Search for the cell housing the specified text and yield its (X, Y) center coordinate. 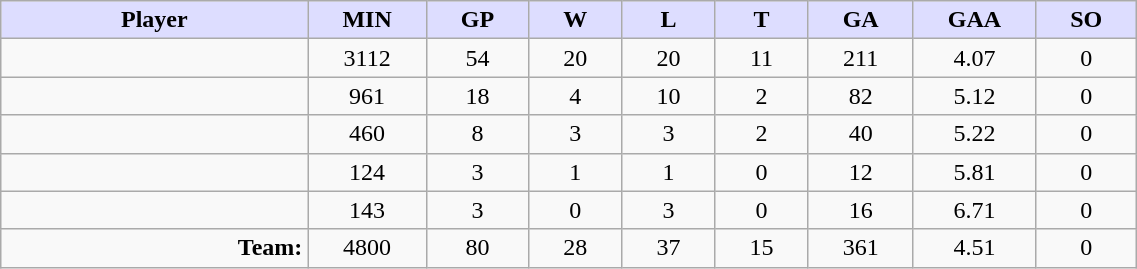
SO (1086, 20)
5.12 (974, 96)
143 (367, 210)
124 (367, 172)
10 (668, 96)
L (668, 20)
211 (860, 58)
5.22 (974, 134)
40 (860, 134)
8 (477, 134)
82 (860, 96)
12 (860, 172)
961 (367, 96)
5.81 (974, 172)
4.51 (974, 248)
361 (860, 248)
Team: (154, 248)
28 (576, 248)
GA (860, 20)
6.71 (974, 210)
54 (477, 58)
460 (367, 134)
4 (576, 96)
15 (762, 248)
11 (762, 58)
16 (860, 210)
3112 (367, 58)
Player (154, 20)
37 (668, 248)
4800 (367, 248)
GP (477, 20)
4.07 (974, 58)
GAA (974, 20)
18 (477, 96)
80 (477, 248)
T (762, 20)
MIN (367, 20)
W (576, 20)
